Return the (X, Y) coordinate for the center point of the cell that contains the specified text.  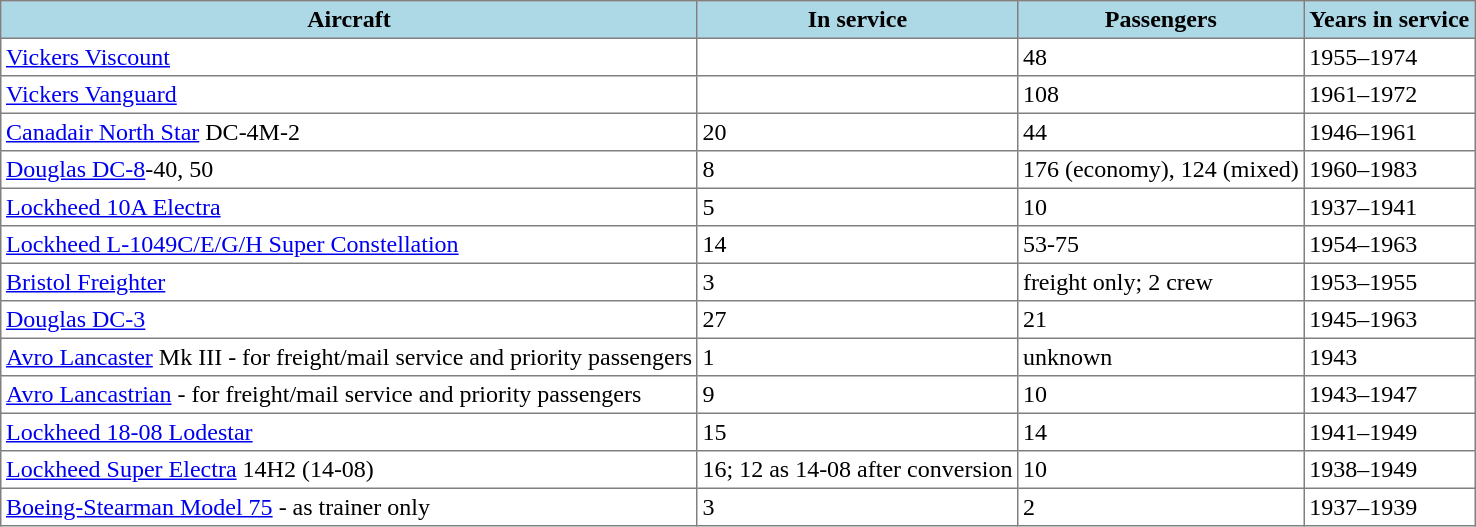
48 (1161, 57)
1938–1949 (1389, 470)
Lockheed Super Electra 14H2 (14-08) (349, 470)
Avro Lancastrian - for freight/mail service and priority passengers (349, 395)
44 (1161, 132)
1953–1955 (1389, 282)
9 (857, 395)
1937–1939 (1389, 507)
Lockheed 18-08 Lodestar (349, 432)
unknown (1161, 357)
1961–1972 (1389, 95)
20 (857, 132)
Years in service (1389, 20)
1937–1941 (1389, 207)
108 (1161, 95)
Douglas DC-8-40, 50 (349, 170)
27 (857, 320)
16; 12 as 14-08 after conversion (857, 470)
1945–1963 (1389, 320)
Boeing-Stearman Model 75 - as trainer only (349, 507)
1943–1947 (1389, 395)
Avro Lancaster Mk III - for freight/mail service and priority passengers (349, 357)
1 (857, 357)
1955–1974 (1389, 57)
176 (economy), 124 (mixed) (1161, 170)
freight only; 2 crew (1161, 282)
Douglas DC-3 (349, 320)
1943 (1389, 357)
Canadair North Star DC-4M-2 (349, 132)
5 (857, 207)
21 (1161, 320)
1946–1961 (1389, 132)
53-75 (1161, 245)
15 (857, 432)
8 (857, 170)
1954–1963 (1389, 245)
Bristol Freighter (349, 282)
Lockheed L-1049C/E/G/H Super Constellation (349, 245)
Aircraft (349, 20)
1941–1949 (1389, 432)
Vickers Viscount (349, 57)
In service (857, 20)
2 (1161, 507)
Passengers (1161, 20)
1960–1983 (1389, 170)
Vickers Vanguard (349, 95)
Lockheed 10A Electra (349, 207)
